Search for the cell housing the specified text and yield its [x, y] center coordinate. 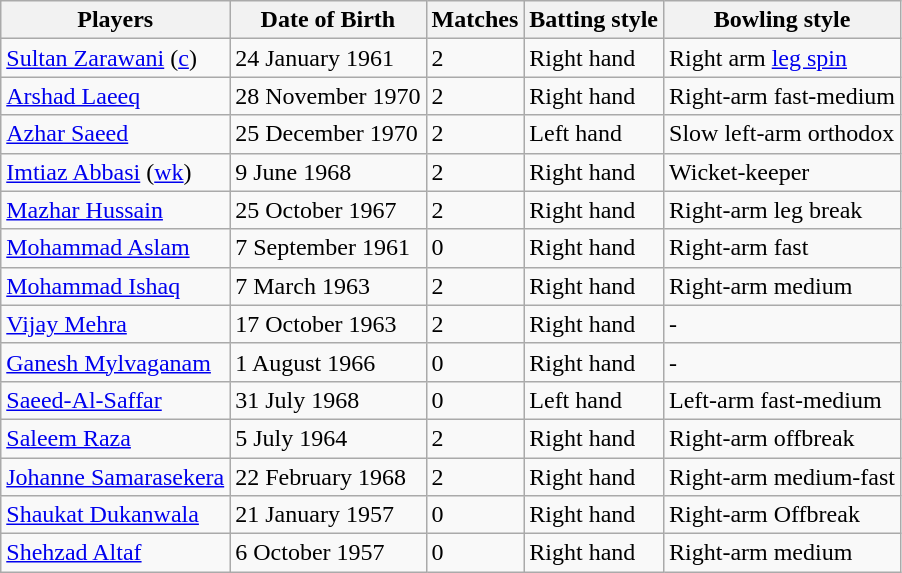
24 January 1961 [328, 58]
31 July 1968 [328, 400]
Wicket-keeper [782, 172]
Imtiaz Abbasi (wk) [116, 172]
28 November 1970 [328, 96]
Players [116, 20]
Batting style [594, 20]
Slow left-arm orthodox [782, 134]
Right-arm offbreak [782, 438]
7 September 1961 [328, 248]
Mazhar Hussain [116, 210]
21 January 1957 [328, 515]
Vijay Mehra [116, 324]
9 June 1968 [328, 172]
Sultan Zarawani (c) [116, 58]
Bowling style [782, 20]
7 March 1963 [328, 286]
Left-arm fast-medium [782, 400]
Saeed-Al-Saffar [116, 400]
Ganesh Mylvaganam [116, 362]
Right-arm fast [782, 248]
22 February 1968 [328, 477]
Matches [475, 20]
Arshad Laeeq [116, 96]
Mohammad Ishaq [116, 286]
6 October 1957 [328, 553]
Right-arm fast-medium [782, 96]
Right-arm medium-fast [782, 477]
25 October 1967 [328, 210]
5 July 1964 [328, 438]
Shaukat Dukanwala [116, 515]
Right arm leg spin [782, 58]
Right-arm leg break [782, 210]
Right-arm Offbreak [782, 515]
Mohammad Aslam [116, 248]
1 August 1966 [328, 362]
Saleem Raza [116, 438]
Azhar Saeed [116, 134]
25 December 1970 [328, 134]
Johanne Samarasekera [116, 477]
Shehzad Altaf [116, 553]
17 October 1963 [328, 324]
Date of Birth [328, 20]
